Extract the [x, y] coordinate from the center of the cell holding the provided text.  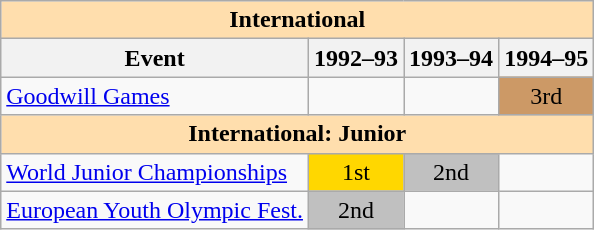
Event [155, 58]
European Youth Olympic Fest. [155, 210]
1994–95 [546, 58]
International: Junior [298, 134]
3rd [546, 96]
International [298, 20]
1993–94 [452, 58]
1st [356, 172]
1992–93 [356, 58]
Goodwill Games [155, 96]
World Junior Championships [155, 172]
